Determine the (X, Y) coordinate at the center of the cell enclosing the given text.  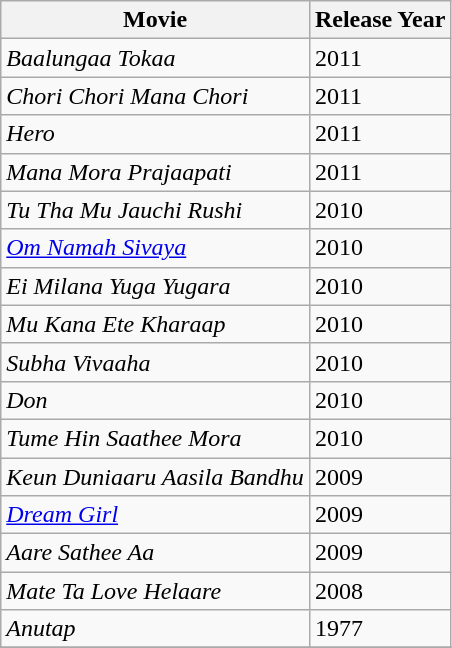
Release Year (380, 20)
Hero (156, 134)
Subha Vivaaha (156, 362)
Anutap (156, 629)
Mana Mora Prajaapati (156, 172)
Ei Milana Yuga Yugara (156, 286)
Tume Hin Saathee Mora (156, 438)
Tu Tha Mu Jauchi Rushi (156, 210)
Mate Ta Love Helaare (156, 591)
Don (156, 400)
Om Namah Sivaya (156, 248)
Baalungaa Tokaa (156, 58)
Aare Sathee Aa (156, 553)
Keun Duniaaru Aasila Bandhu (156, 477)
Dream Girl (156, 515)
2008 (380, 591)
Chori Chori Mana Chori (156, 96)
Movie (156, 20)
1977 (380, 629)
Mu Kana Ete Kharaap (156, 324)
